Provide the [x, y] coordinate of the cell's center where the given text is located.  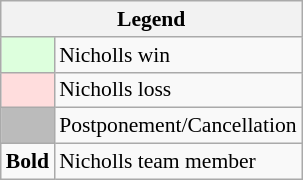
Nicholls team member [178, 162]
Bold [28, 162]
Postponement/Cancellation [178, 126]
Legend [152, 19]
Nicholls win [178, 55]
Nicholls loss [178, 90]
